Search for the cell housing the specified text and yield its (x, y) center coordinate. 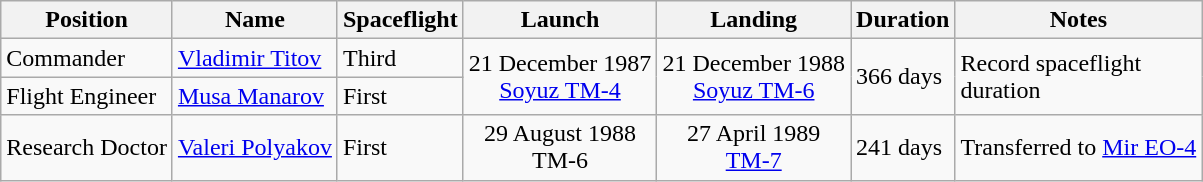
Notes (1078, 20)
27 April 1989 TM-7 (754, 148)
Name (254, 20)
Vladimir Titov (254, 58)
Spaceflight (400, 20)
Launch (560, 20)
Commander (87, 58)
29 August 1988 TM-6 (560, 148)
21 December 1988 Soyuz TM-6 (754, 77)
21 December 1987 Soyuz TM-4 (560, 77)
Position (87, 20)
Research Doctor (87, 148)
366 days (903, 77)
241 days (903, 148)
Record spaceflight duration (1078, 77)
Flight Engineer (87, 96)
Transferred to Mir EO-4 (1078, 148)
Third (400, 58)
Duration (903, 20)
Landing (754, 20)
Musa Manarov (254, 96)
Valeri Polyakov (254, 148)
